Provide the [X, Y] coordinate of the cell's center where the given text is located.  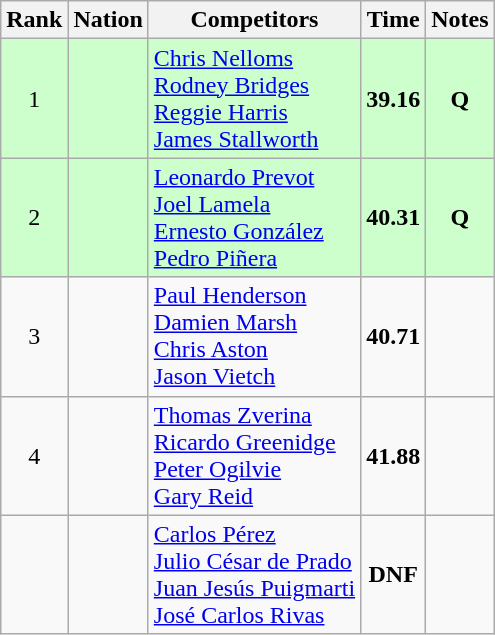
Nation [108, 20]
39.16 [394, 98]
Rank [34, 20]
4 [34, 456]
Paul HendersonDamien MarshChris AstonJason Vietch [254, 336]
Notes [460, 20]
1 [34, 98]
40.71 [394, 336]
Carlos PérezJulio César de PradoJuan Jesús PuigmartiJosé Carlos Rivas [254, 574]
Time [394, 20]
Leonardo PrevotJoel LamelaErnesto GonzálezPedro Piñera [254, 218]
Thomas ZverinaRicardo GreenidgePeter OgilvieGary Reid [254, 456]
41.88 [394, 456]
Chris NellomsRodney BridgesReggie HarrisJames Stallworth [254, 98]
40.31 [394, 218]
Competitors [254, 20]
2 [34, 218]
DNF [394, 574]
3 [34, 336]
